Return [x, y] of the center of cell containing provided text 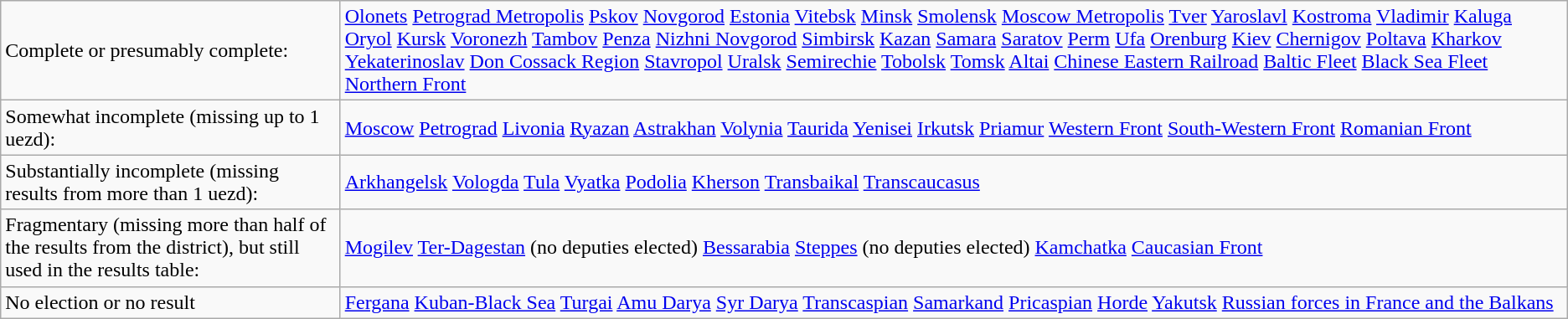
Substantially incomplete (missing results from more than 1 uezd): [171, 183]
Moscow Petrograd Livonia Ryazan Astrakhan Volynia Taurida Yenisei Irkutsk Priamur Western Front South-Western Front Romanian Front [953, 127]
Fragmentary (missing more than half of the results from the district), but still used in the results table: [171, 248]
No election or no result [171, 302]
Somewhat incomplete (missing up to 1 uezd): [171, 127]
Mogilev Ter-Dagestan (no deputies elected) Bessarabia Steppes (no deputies elected) Kamchatka Caucasian Front [953, 248]
Fergana Kuban-Black Sea Turgai Amu Darya Syr Darya Transcaspian Samarkand Pricaspian Horde Yakutsk Russian forces in France and the Balkans [953, 302]
Complete or presumably complete: [171, 50]
Arkhangelsk Vologda Tula Vyatka Podolia Kherson Transbaikal Transcaucasus [953, 183]
